Return [X, Y] of the center of cell containing provided text 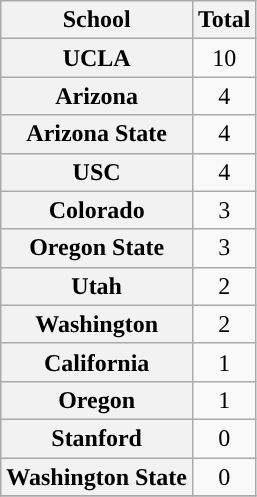
USC [97, 172]
Washington State [97, 477]
California [97, 362]
School [97, 20]
UCLA [97, 58]
Utah [97, 286]
Washington [97, 324]
Colorado [97, 210]
Oregon State [97, 248]
Arizona State [97, 134]
10 [225, 58]
Total [225, 20]
Arizona [97, 96]
Stanford [97, 438]
Oregon [97, 400]
